Scan for the cell matching the given text and deliver its (X, Y) coordinate at center. 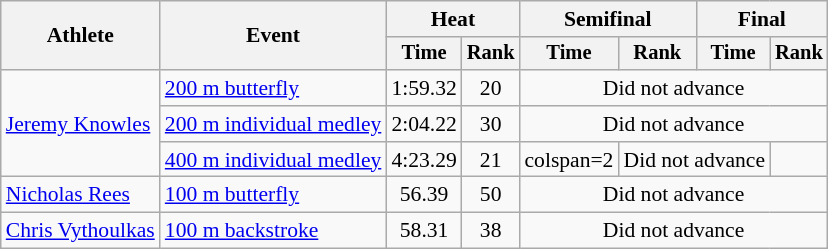
30 (491, 124)
21 (491, 160)
1:59.32 (424, 88)
100 m backstroke (274, 231)
200 m butterfly (274, 88)
4:23.29 (424, 160)
Athlete (80, 36)
100 m butterfly (274, 195)
Final (762, 19)
20 (491, 88)
Nicholas Rees (80, 195)
colspan=2 (568, 160)
50 (491, 195)
56.39 (424, 195)
2:04.22 (424, 124)
38 (491, 231)
58.31 (424, 231)
400 m individual medley (274, 160)
Event (274, 36)
Chris Vythoulkas (80, 231)
Jeremy Knowles (80, 124)
Semifinal (608, 19)
200 m individual medley (274, 124)
Heat (452, 19)
